Locate the cell with the specified text and output its (X, Y) center coordinate. 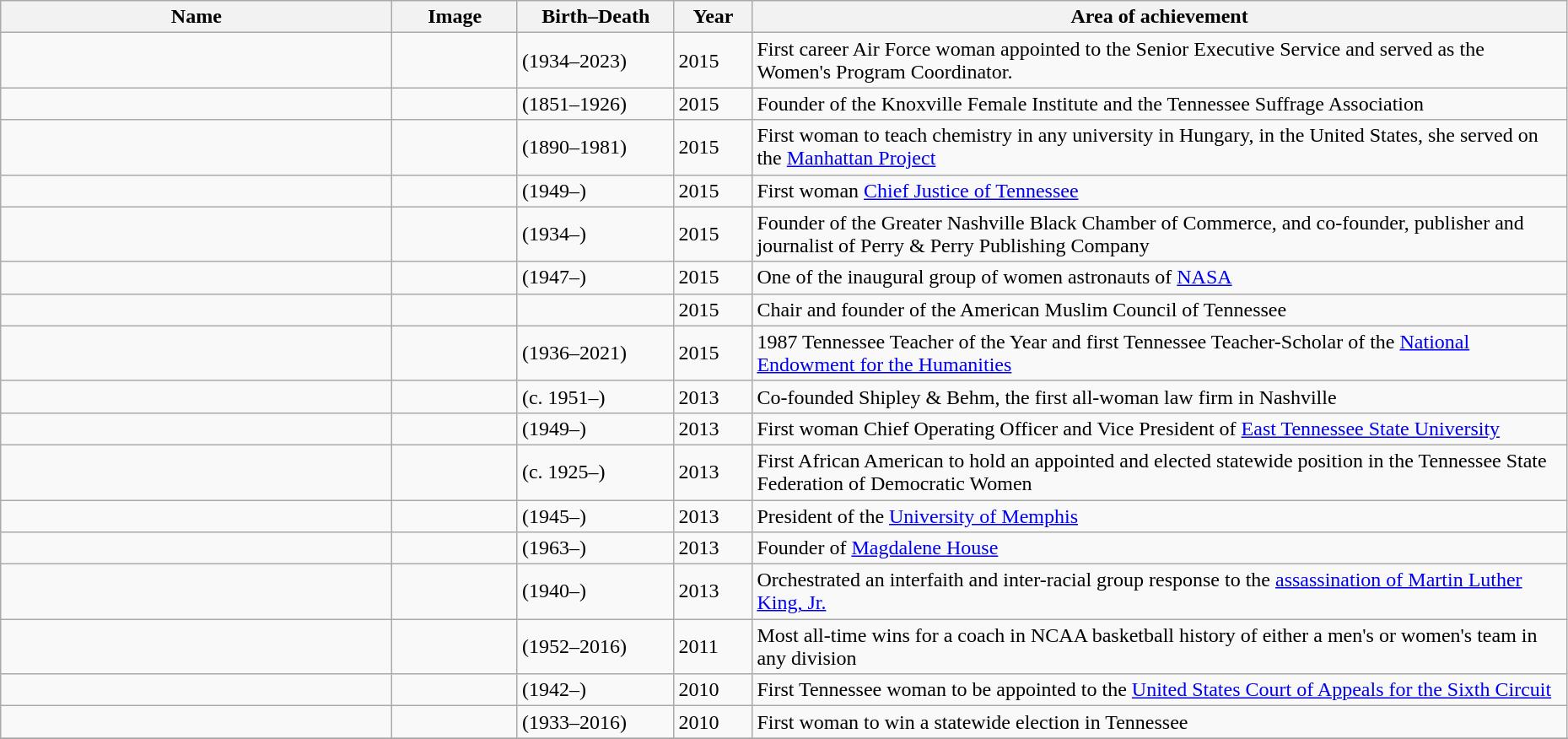
First African American to hold an appointed and elected statewide position in the Tennessee State Federation of Democratic Women (1159, 472)
(1940–) (595, 592)
Most all-time wins for a coach in NCAA basketball history of either a men's or women's team in any division (1159, 646)
Area of achievement (1159, 17)
(c. 1951–) (595, 396)
(1934–2023) (595, 61)
First woman Chief Justice of Tennessee (1159, 191)
(1947–) (595, 278)
Co-founded Shipley & Behm, the first all-woman law firm in Nashville (1159, 396)
President of the University of Memphis (1159, 515)
(1933–2016) (595, 722)
(1936–2021) (595, 353)
(1851–1926) (595, 104)
Chair and founder of the American Muslim Council of Tennessee (1159, 310)
Founder of Magdalene House (1159, 548)
First Tennessee woman to be appointed to the United States Court of Appeals for the Sixth Circuit (1159, 690)
One of the inaugural group of women astronauts of NASA (1159, 278)
1987 Tennessee Teacher of the Year and first Tennessee Teacher-Scholar of the National Endowment for the Humanities (1159, 353)
(c. 1925–) (595, 472)
(1945–) (595, 515)
First woman to win a statewide election in Tennessee (1159, 722)
First career Air Force woman appointed to the Senior Executive Service and served as the Women's Program Coordinator. (1159, 61)
Founder of the Knoxville Female Institute and the Tennessee Suffrage Association (1159, 104)
Founder of the Greater Nashville Black Chamber of Commerce, and co-founder, publisher and journalist of Perry & Perry Publishing Company (1159, 235)
First woman Chief Operating Officer and Vice President of East Tennessee State University (1159, 429)
(1934–) (595, 235)
(1952–2016) (595, 646)
Birth–Death (595, 17)
(1890–1981) (595, 147)
First woman to teach chemistry in any university in Hungary, in the United States, she served on the Manhattan Project (1159, 147)
Name (197, 17)
Image (455, 17)
2011 (714, 646)
Year (714, 17)
(1963–) (595, 548)
(1942–) (595, 690)
Orchestrated an interfaith and inter-racial group response to the assassination of Martin Luther King, Jr. (1159, 592)
